Determine the [x, y] coordinate at the center of the cell enclosing the given text.  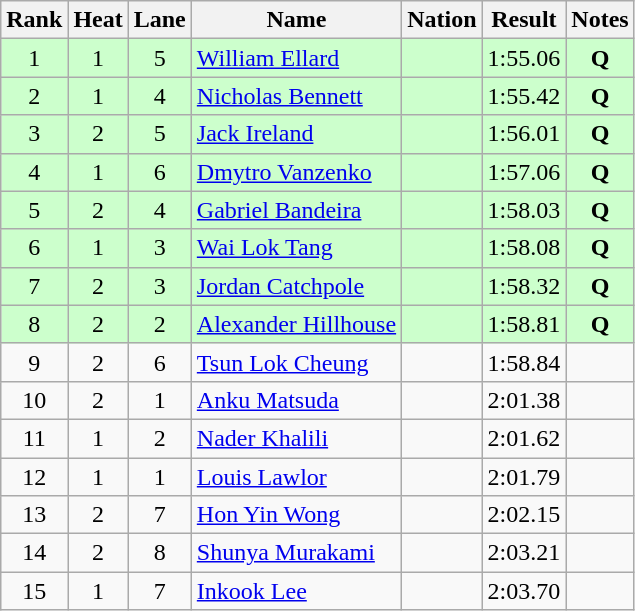
Jack Ireland [296, 134]
2:01.38 [524, 400]
1:55.42 [524, 96]
Inkook Lee [296, 591]
Jordan Catchpole [296, 286]
14 [34, 553]
Nation [442, 20]
Lane [160, 20]
1:58.08 [524, 248]
15 [34, 591]
Tsun Lok Cheung [296, 362]
9 [34, 362]
2:01.79 [524, 477]
Wai Lok Tang [296, 248]
1:58.84 [524, 362]
Anku Matsuda [296, 400]
William Ellard [296, 58]
1:56.01 [524, 134]
Louis Lawlor [296, 477]
Notes [600, 20]
1:58.81 [524, 324]
Alexander Hillhouse [296, 324]
2:03.21 [524, 553]
Heat [98, 20]
Nader Khalili [296, 438]
Result [524, 20]
Hon Yin Wong [296, 515]
12 [34, 477]
10 [34, 400]
Nicholas Bennett [296, 96]
2:01.62 [524, 438]
13 [34, 515]
2:02.15 [524, 515]
Dmytro Vanzenko [296, 172]
Gabriel Bandeira [296, 210]
1:55.06 [524, 58]
1:58.32 [524, 286]
Shunya Murakami [296, 553]
1:57.06 [524, 172]
11 [34, 438]
2:03.70 [524, 591]
1:58.03 [524, 210]
Rank [34, 20]
Name [296, 20]
